Search for the cell housing the specified text and yield its [x, y] center coordinate. 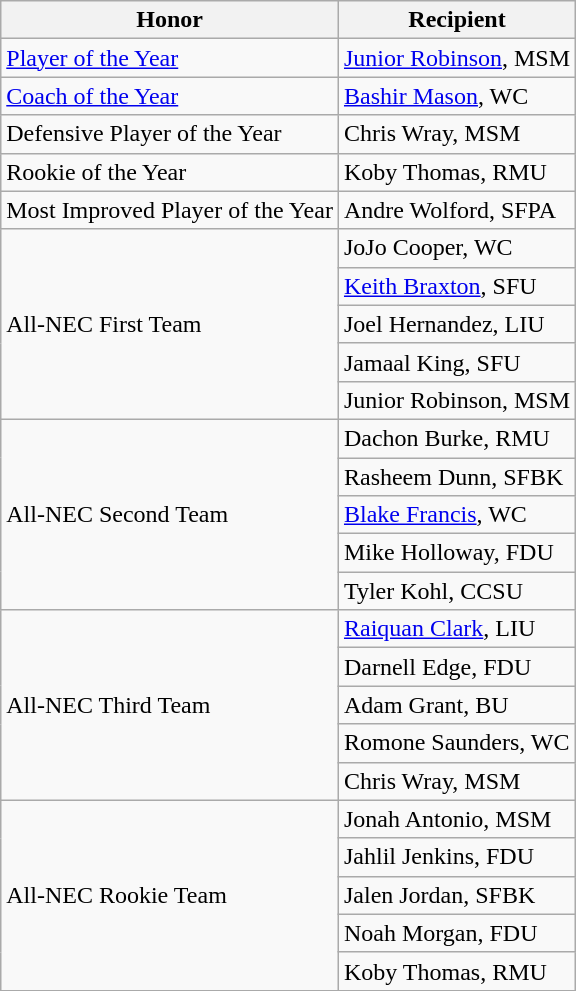
Defensive Player of the Year [170, 134]
Mike Holloway, FDU [456, 553]
All-NEC Second Team [170, 514]
Recipient [456, 20]
Dachon Burke, RMU [456, 438]
Jahlil Jenkins, FDU [456, 857]
Jamaal King, SFU [456, 362]
Rookie of the Year [170, 172]
Player of the Year [170, 58]
Most Improved Player of the Year [170, 210]
Adam Grant, BU [456, 705]
Rasheem Dunn, SFBK [456, 477]
Keith Braxton, SFU [456, 286]
Andre Wolford, SFPA [456, 210]
All-NEC First Team [170, 324]
Romone Saunders, WC [456, 743]
All-NEC Third Team [170, 705]
Jalen Jordan, SFBK [456, 895]
Honor [170, 20]
Bashir Mason, WC [456, 96]
Jonah Antonio, MSM [456, 819]
Coach of the Year [170, 96]
All-NEC Rookie Team [170, 895]
Raiquan Clark, LIU [456, 629]
Joel Hernandez, LIU [456, 324]
Noah Morgan, FDU [456, 933]
Tyler Kohl, CCSU [456, 591]
Darnell Edge, FDU [456, 667]
JoJo Cooper, WC [456, 248]
Blake Francis, WC [456, 515]
